Capture the cell that displays the provided text and extract its [x, y] central coordinate. 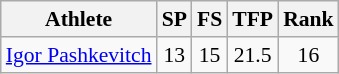
15 [210, 55]
SP [174, 19]
21.5 [252, 55]
13 [174, 55]
Igor Pashkevitch [79, 55]
16 [308, 55]
Rank [308, 19]
FS [210, 19]
TFP [252, 19]
Athlete [79, 19]
